Capture the cell that displays the provided text and extract its [x, y] central coordinate. 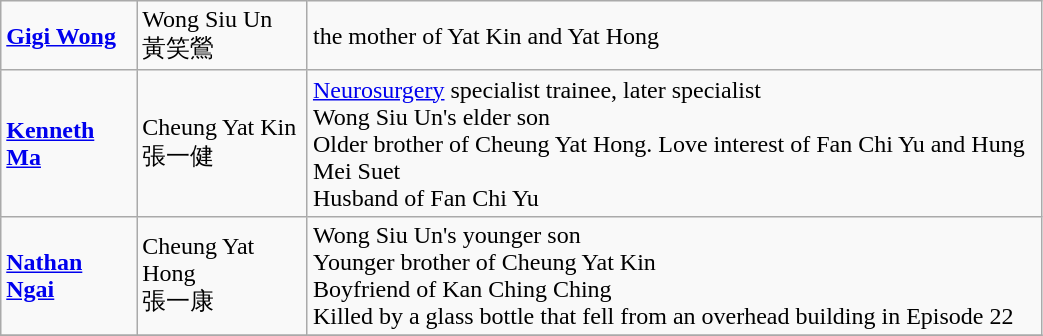
Gigi Wong [69, 36]
Cheung Yat Hong張一康 [222, 276]
the mother of Yat Kin and Yat Hong [674, 36]
Cheung Yat Kin張一健 [222, 143]
Nathan Ngai [69, 276]
Wong Siu Un黃笑鶯 [222, 36]
Kenneth Ma [69, 143]
